Locate the cell with the specified text and output its [X, Y] center coordinate. 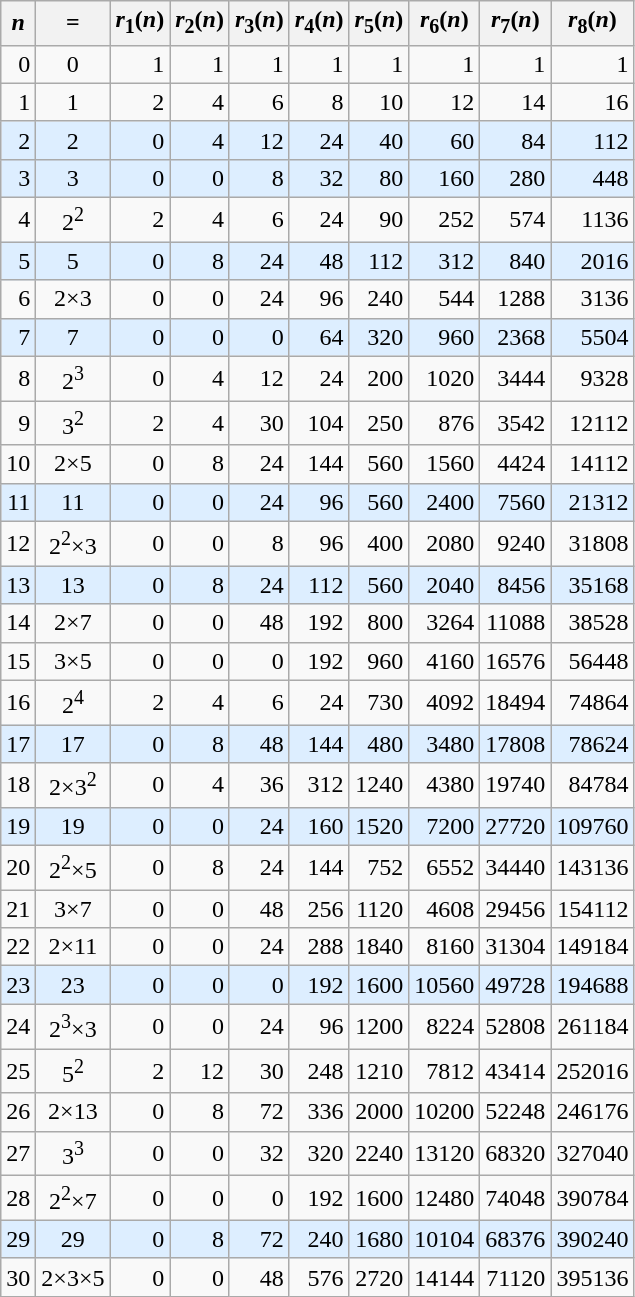
40 [379, 140]
22×3 [73, 544]
248 [319, 1072]
448 [592, 178]
28 [18, 1198]
109760 [592, 826]
252 [444, 220]
4092 [444, 702]
19740 [516, 786]
2×7 [73, 623]
29456 [516, 909]
5504 [592, 337]
390240 [592, 1239]
r5(n) [379, 23]
1520 [379, 826]
10560 [444, 985]
16576 [516, 661]
22×7 [73, 1198]
3542 [516, 424]
17808 [516, 744]
10104 [444, 1239]
6552 [444, 868]
4424 [516, 464]
250 [379, 424]
r3(n) [259, 23]
n [18, 23]
8224 [444, 1026]
21312 [592, 502]
56448 [592, 661]
49728 [516, 985]
27720 [516, 826]
12112 [592, 424]
9 [18, 424]
52 [73, 1072]
252016 [592, 1072]
2×11 [73, 947]
9328 [592, 378]
14112 [592, 464]
68376 [516, 1239]
31304 [516, 947]
60 [444, 140]
574 [516, 220]
20 [18, 868]
7812 [444, 1072]
52248 [516, 1112]
80 [379, 178]
4608 [444, 909]
400 [379, 544]
390784 [592, 1198]
1020 [444, 378]
256 [319, 909]
r2(n) [200, 23]
12480 [444, 1198]
21 [18, 909]
730 [379, 702]
752 [379, 868]
104 [319, 424]
288 [319, 947]
876 [444, 424]
13120 [444, 1154]
74864 [592, 702]
2×13 [73, 1112]
33 [73, 1154]
23×3 [73, 1026]
280 [516, 178]
27 [18, 1154]
2016 [592, 261]
3×7 [73, 909]
64 [319, 337]
2040 [444, 585]
1136 [592, 220]
143136 [592, 868]
74048 [516, 1198]
336 [319, 1112]
2400 [444, 502]
4380 [444, 786]
34440 [516, 868]
35168 [592, 585]
395136 [592, 1277]
200 [379, 378]
22×5 [73, 868]
840 [516, 261]
9240 [516, 544]
38528 [592, 623]
90 [379, 220]
2×32 [73, 786]
3264 [444, 623]
2240 [379, 1154]
18 [18, 786]
11088 [516, 623]
68320 [516, 1154]
14144 [444, 1277]
43414 [516, 1072]
3480 [444, 744]
2000 [379, 1112]
r4(n) [319, 23]
r7(n) [516, 23]
2×3 [73, 299]
2×5 [73, 464]
8160 [444, 947]
480 [379, 744]
194688 [592, 985]
26 [18, 1112]
544 [444, 299]
15 [18, 661]
1288 [516, 299]
1120 [379, 909]
r6(n) [444, 23]
1680 [379, 1239]
327040 [592, 1154]
78624 [592, 744]
2080 [444, 544]
8456 [516, 585]
25 [18, 1072]
84 [516, 140]
3×5 [73, 661]
4160 [444, 661]
2×3×5 [73, 1277]
1210 [379, 1072]
18494 [516, 702]
84784 [592, 786]
1560 [444, 464]
52808 [516, 1026]
10200 [444, 1112]
7560 [516, 502]
31808 [592, 544]
7200 [444, 826]
1200 [379, 1026]
2368 [516, 337]
3136 [592, 299]
246176 [592, 1112]
800 [379, 623]
261184 [592, 1026]
71120 [516, 1277]
2720 [379, 1277]
r8(n) [592, 23]
36 [259, 786]
576 [319, 1277]
1240 [379, 786]
= [73, 23]
154112 [592, 909]
r1(n) [140, 23]
1840 [379, 947]
3444 [516, 378]
149184 [592, 947]
